Scan for the cell matching the given text and deliver its (X, Y) coordinate at center. 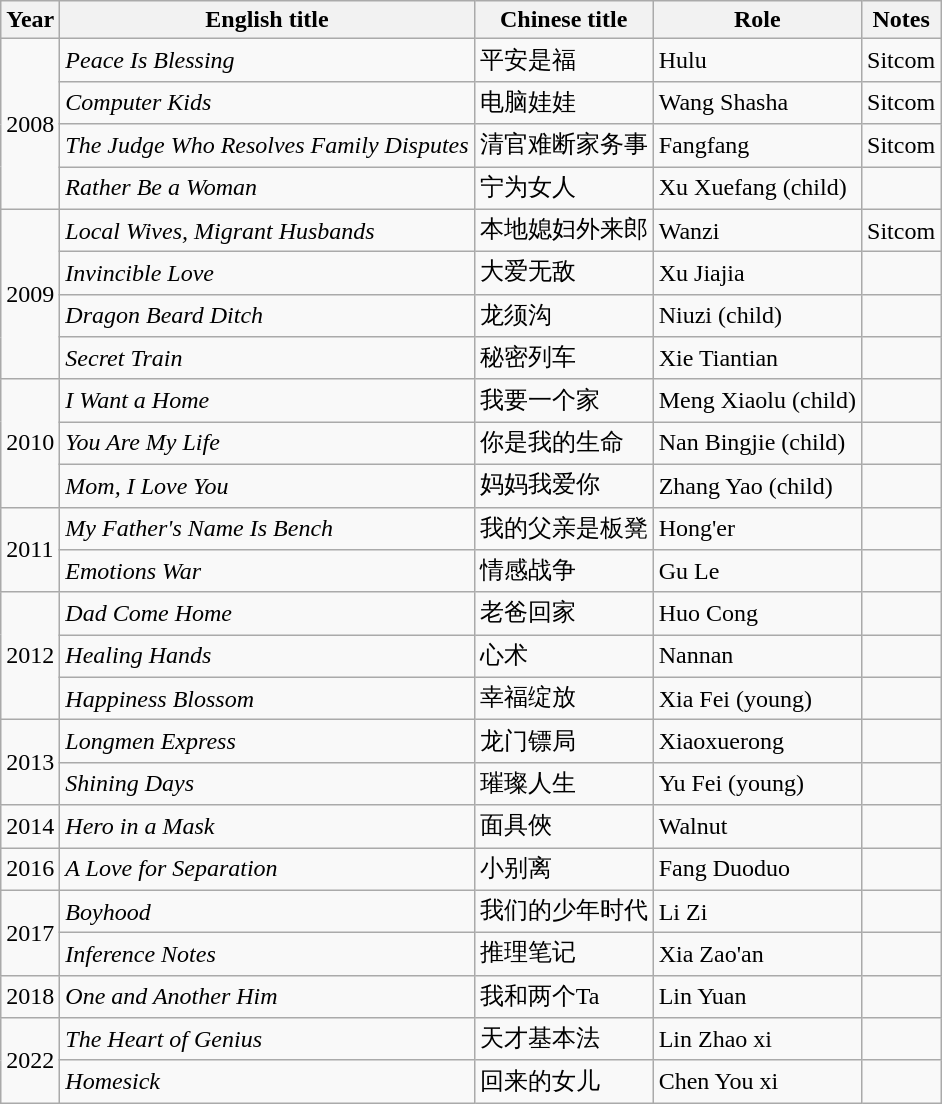
幸福绽放 (564, 698)
2018 (30, 996)
2014 (30, 826)
Rather Be a Woman (267, 188)
2010 (30, 443)
老爸回家 (564, 614)
2013 (30, 762)
平安是福 (564, 60)
本地媳妇外来郎 (564, 230)
我的父亲是板凳 (564, 528)
Chen You xi (757, 1082)
Wanzi (757, 230)
Year (30, 20)
Xie Tiantian (757, 358)
Xiaoxuerong (757, 742)
Mom, I Love You (267, 486)
Longmen Express (267, 742)
Huo Cong (757, 614)
Dad Come Home (267, 614)
Xia Zao'an (757, 954)
2022 (30, 1060)
我要一个家 (564, 400)
龙门镖局 (564, 742)
Fang Duoduo (757, 870)
推理笔记 (564, 954)
A Love for Separation (267, 870)
妈妈我爱你 (564, 486)
I Want a Home (267, 400)
Nannan (757, 656)
Local Wives, Migrant Husbands (267, 230)
天才基本法 (564, 1040)
Niuzi (child) (757, 316)
龙须沟 (564, 316)
2011 (30, 550)
Shining Days (267, 784)
我和两个Ta (564, 996)
你是我的生命 (564, 444)
Li Zi (757, 912)
Xu Xuefang (child) (757, 188)
Secret Train (267, 358)
Lin Yuan (757, 996)
Yu Fei (young) (757, 784)
面具俠 (564, 826)
Zhang Yao (child) (757, 486)
Notes (902, 20)
Hulu (757, 60)
2012 (30, 656)
Xia Fei (young) (757, 698)
清官难断家务事 (564, 146)
Meng Xiaolu (child) (757, 400)
Emotions War (267, 572)
Happiness Blossom (267, 698)
宁为女人 (564, 188)
Computer Kids (267, 102)
电脑娃娃 (564, 102)
2008 (30, 124)
Role (757, 20)
Nan Bingjie (child) (757, 444)
2009 (30, 294)
2017 (30, 932)
情感战争 (564, 572)
小别离 (564, 870)
Hero in a Mask (267, 826)
Gu Le (757, 572)
Chinese title (564, 20)
The Heart of Genius (267, 1040)
Fangfang (757, 146)
大爱无敌 (564, 274)
Xu Jiajia (757, 274)
Peace Is Blessing (267, 60)
Inference Notes (267, 954)
Invincible Love (267, 274)
我们的少年时代 (564, 912)
心术 (564, 656)
璀璨人生 (564, 784)
回来的女儿 (564, 1082)
Dragon Beard Ditch (267, 316)
Lin Zhao xi (757, 1040)
Wang Shasha (757, 102)
Homesick (267, 1082)
Boyhood (267, 912)
My Father's Name Is Bench (267, 528)
2016 (30, 870)
English title (267, 20)
One and Another Him (267, 996)
The Judge Who Resolves Family Disputes (267, 146)
Healing Hands (267, 656)
You Are My Life (267, 444)
秘密列车 (564, 358)
Hong'er (757, 528)
Walnut (757, 826)
